Find where the given text appears and provide that cell's center as [X, Y] coordinate. 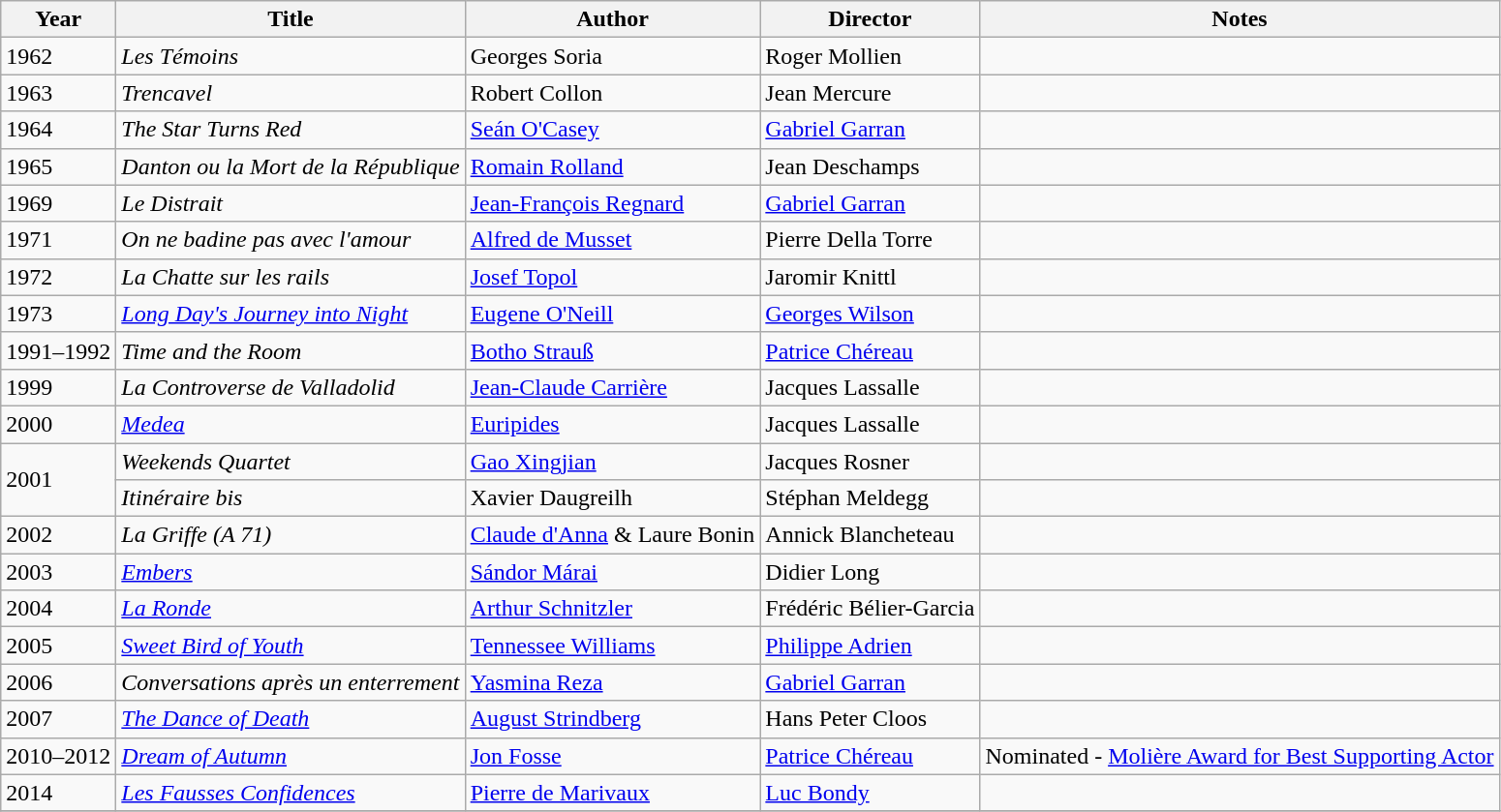
Yasmina Reza [612, 682]
1965 [58, 166]
Weekends Quartet [291, 462]
Frédéric Bélier-Garcia [870, 609]
1963 [58, 93]
2002 [58, 535]
The Star Turns Red [291, 130]
La Chatte sur les rails [291, 277]
Title [291, 19]
Eugene O'Neill [612, 314]
La Griffe (A 71) [291, 535]
Gao Xingjian [612, 462]
Danton ou la Mort de la République [291, 166]
Itinéraire bis [291, 498]
Georges Soria [612, 56]
Les Témoins [291, 56]
Euripides [612, 424]
2001 [58, 480]
1973 [58, 314]
Hans Peter Cloos [870, 719]
Jean Mercure [870, 93]
1972 [58, 277]
August Strindberg [612, 719]
Didier Long [870, 572]
Le Distrait [291, 203]
Arthur Schnitzler [612, 609]
La Ronde [291, 609]
Pierre Della Torre [870, 240]
2003 [58, 572]
On ne badine pas avec l'amour [291, 240]
Les Fausses Confidences [291, 793]
Sándor Márai [612, 572]
Philippe Adrien [870, 646]
1962 [58, 56]
La Controverse de Valladolid [291, 387]
Conversations après un enterrement [291, 682]
2000 [58, 424]
Luc Bondy [870, 793]
2004 [58, 609]
Alfred de Musset [612, 240]
Botho Strauß [612, 350]
Dream of Autumn [291, 756]
Seán O'Casey [612, 130]
Director [870, 19]
Embers [291, 572]
Jon Fosse [612, 756]
Medea [291, 424]
Annick Blancheteau [870, 535]
Georges Wilson [870, 314]
Trencavel [291, 93]
Notes [1240, 19]
Nominated - Molière Award for Best Supporting Actor [1240, 756]
Stéphan Meldegg [870, 498]
Jean-Claude Carrière [612, 387]
The Dance of Death [291, 719]
2005 [58, 646]
Author [612, 19]
1991–1992 [58, 350]
Josef Topol [612, 277]
Tennessee Williams [612, 646]
Romain Rolland [612, 166]
Pierre de Marivaux [612, 793]
Jacques Rosner [870, 462]
2007 [58, 719]
Time and the Room [291, 350]
Jaromir Knittl [870, 277]
1964 [58, 130]
Jean-François Regnard [612, 203]
Year [58, 19]
Sweet Bird of Youth [291, 646]
Xavier Daugreilh [612, 498]
Long Day's Journey into Night [291, 314]
1971 [58, 240]
2006 [58, 682]
Jean Deschamps [870, 166]
2010–2012 [58, 756]
2014 [58, 793]
1999 [58, 387]
Roger Mollien [870, 56]
Robert Collon [612, 93]
1969 [58, 203]
Claude d'Anna & Laure Bonin [612, 535]
